Extract the [X, Y] coordinate from the center of the cell holding the provided text.  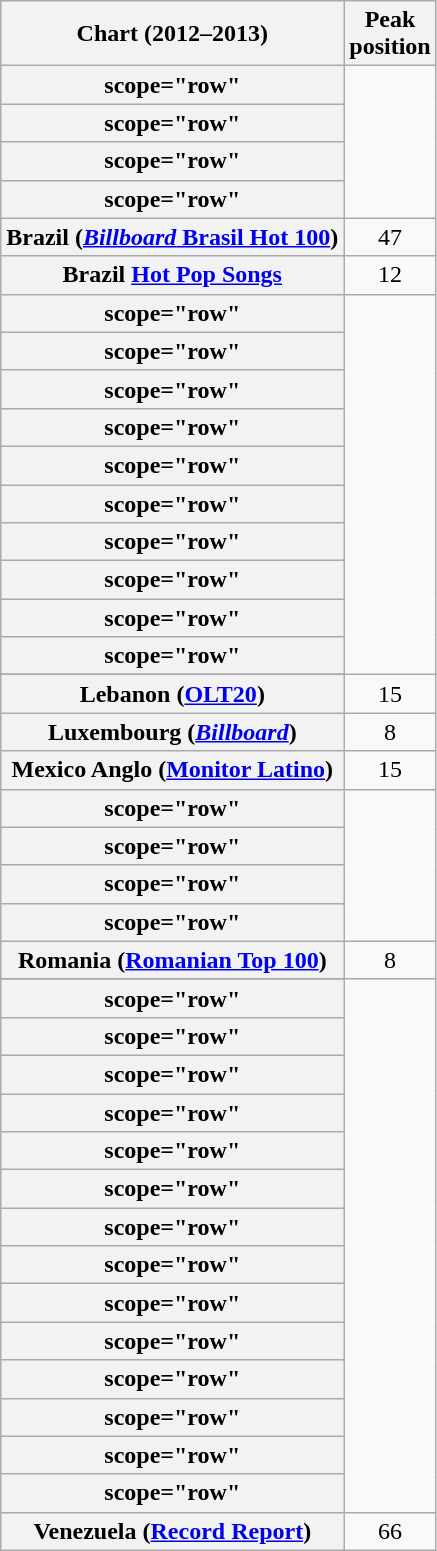
Mexico Anglo (Monitor Latino) [172, 770]
Romania (Romanian Top 100) [172, 960]
Lebanon (OLT20) [172, 694]
47 [390, 237]
Brazil (Billboard Brasil Hot 100) [172, 237]
12 [390, 275]
Brazil Hot Pop Songs [172, 275]
Peakposition [390, 34]
66 [390, 1531]
Venezuela (Record Report) [172, 1531]
Chart (2012–2013) [172, 34]
Luxembourg (Billboard) [172, 732]
